Detect which cell encompasses the target text, then output its (x, y) center coordinate. 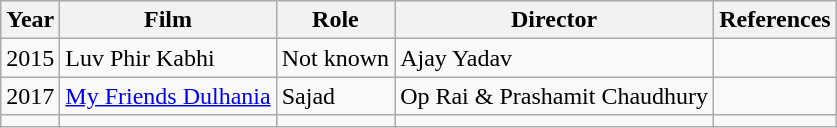
Year (30, 20)
2015 (30, 58)
2017 (30, 96)
Film (168, 20)
Not known (335, 58)
Luv Phir Kabhi (168, 58)
Ajay Yadav (554, 58)
Role (335, 20)
Director (554, 20)
Op Rai & Prashamit Chaudhury (554, 96)
Sajad (335, 96)
References (776, 20)
My Friends Dulhania (168, 96)
